Capture the cell that displays the provided text and extract its [x, y] central coordinate. 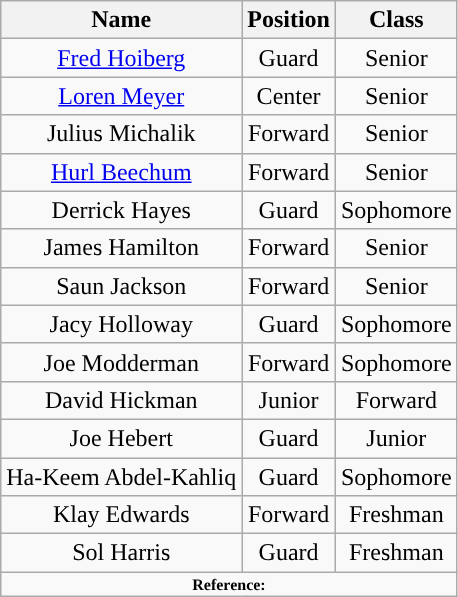
Julius Michalik [122, 134]
Klay Edwards [122, 515]
David Hickman [122, 400]
Name [122, 20]
Reference: [229, 584]
Loren Meyer [122, 96]
Joe Modderman [122, 362]
James Hamilton [122, 248]
Derrick Hayes [122, 210]
Fred Hoiberg [122, 58]
Class [396, 20]
Center [289, 96]
Sol Harris [122, 553]
Joe Hebert [122, 438]
Hurl Beechum [122, 172]
Ha-Keem Abdel-Kahliq [122, 477]
Jacy Holloway [122, 324]
Position [289, 20]
Saun Jackson [122, 286]
